Search for the cell housing the specified text and yield its (x, y) center coordinate. 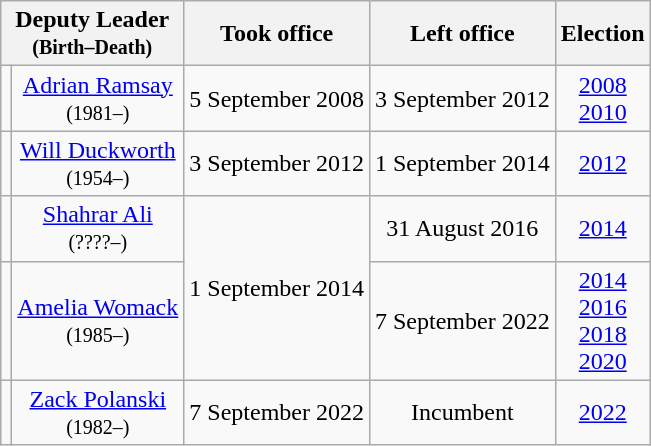
31 August 2016 (462, 228)
Election (602, 34)
Adrian Ramsay(1981–) (98, 98)
Deputy Leader(Birth–Death) (92, 34)
20082010 (602, 98)
Zack Polanski(1982–) (98, 412)
Shahrar Ali(????–) (98, 228)
Incumbent (462, 412)
5 September 2008 (277, 98)
Took office (277, 34)
Amelia Womack(1985–) (98, 320)
Will Duckworth(1954–) (98, 164)
2022 (602, 412)
2012 (602, 164)
2014 (602, 228)
2014201620182020 (602, 320)
Left office (462, 34)
